Scan for the cell matching the given text and deliver its (X, Y) coordinate at center. 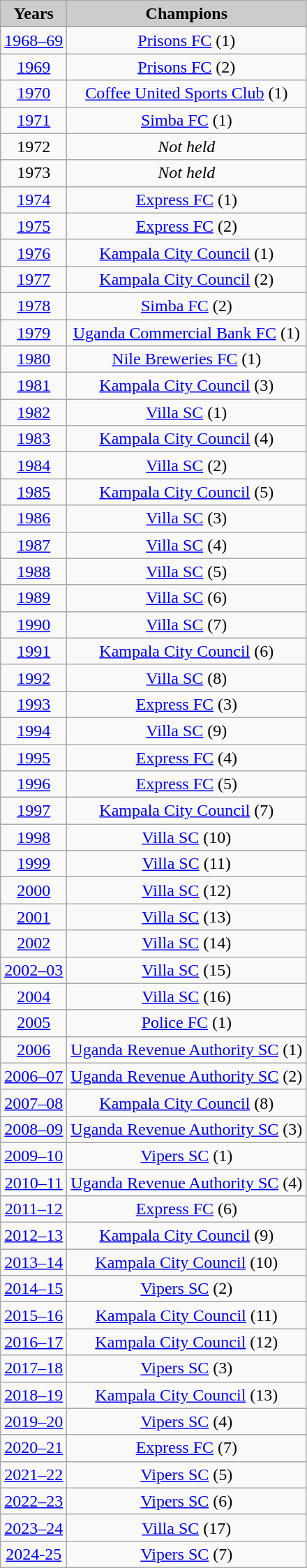
2010–11 (33, 1183)
2024-25 (33, 1554)
Express FC (1) (187, 200)
2020–21 (33, 1448)
1988 (33, 572)
1981 (33, 386)
Villa SC (7) (187, 625)
Coffee United Sports Club (1) (187, 94)
Villa SC (5) (187, 572)
Express FC (2) (187, 226)
1973 (33, 173)
1993 (33, 704)
1994 (33, 731)
1998 (33, 837)
2008–09 (33, 1129)
Vipers SC (5) (187, 1474)
2021–22 (33, 1474)
Kampala City Council (5) (187, 492)
Villa SC (17) (187, 1528)
Kampala City Council (11) (187, 1315)
Villa SC (9) (187, 731)
1979 (33, 333)
1975 (33, 226)
Villa SC (4) (187, 545)
2014–15 (33, 1289)
1989 (33, 598)
Villa SC (1) (187, 412)
Express FC (5) (187, 784)
Express FC (3) (187, 704)
Vipers SC (7) (187, 1554)
Uganda Revenue Authority SC (1) (187, 1050)
Uganda Revenue Authority SC (3) (187, 1129)
Villa SC (13) (187, 917)
2018–19 (33, 1395)
2012–13 (33, 1236)
2015–16 (33, 1315)
1977 (33, 279)
Villa SC (8) (187, 678)
Uganda Revenue Authority SC (4) (187, 1183)
Prisons FC (2) (187, 67)
Kampala City Council (10) (187, 1262)
2011–12 (33, 1209)
Vipers SC (3) (187, 1368)
Prisons FC (1) (187, 40)
2016–17 (33, 1342)
2022–23 (33, 1501)
Villa SC (3) (187, 518)
1970 (33, 94)
Kampala City Council (9) (187, 1236)
1992 (33, 678)
1976 (33, 253)
1997 (33, 811)
2004 (33, 996)
1974 (33, 200)
1971 (33, 120)
2023–24 (33, 1528)
Kampala City Council (3) (187, 386)
1987 (33, 545)
Nile Breweries FC (1) (187, 359)
1999 (33, 864)
1991 (33, 651)
2002 (33, 943)
Villa SC (2) (187, 465)
Vipers SC (2) (187, 1289)
Kampala City Council (13) (187, 1395)
2002–03 (33, 970)
1990 (33, 625)
Villa SC (11) (187, 864)
2005 (33, 1023)
Kampala City Council (6) (187, 651)
Villa SC (12) (187, 890)
1995 (33, 757)
1969 (33, 67)
1986 (33, 518)
1985 (33, 492)
2013–14 (33, 1262)
Villa SC (15) (187, 970)
Kampala City Council (2) (187, 279)
Vipers SC (4) (187, 1421)
Kampala City Council (12) (187, 1342)
Kampala City Council (4) (187, 439)
Express FC (6) (187, 1209)
1980 (33, 359)
Kampala City Council (1) (187, 253)
2001 (33, 917)
Kampala City Council (7) (187, 811)
Uganda Revenue Authority SC (2) (187, 1076)
Vipers SC (1) (187, 1156)
1984 (33, 465)
2006–07 (33, 1076)
2019–20 (33, 1421)
Kampala City Council (8) (187, 1103)
2006 (33, 1050)
Express FC (7) (187, 1448)
1996 (33, 784)
Champions (187, 14)
Uganda Commercial Bank FC (1) (187, 333)
1982 (33, 412)
Villa SC (6) (187, 598)
1972 (33, 147)
Villa SC (14) (187, 943)
2009–10 (33, 1156)
1978 (33, 306)
1968–69 (33, 40)
Villa SC (10) (187, 837)
Years (33, 14)
1983 (33, 439)
Simba FC (2) (187, 306)
2017–18 (33, 1368)
Villa SC (16) (187, 996)
2000 (33, 890)
Simba FC (1) (187, 120)
Vipers SC (6) (187, 1501)
Express FC (4) (187, 757)
Police FC (1) (187, 1023)
2007–08 (33, 1103)
